For the text-containing cell, return its midpoint in [X, Y] coordinate format. 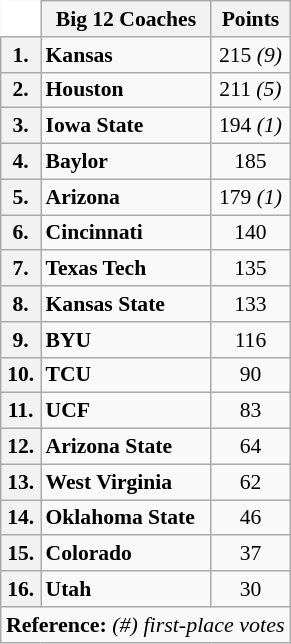
4. [21, 162]
12. [21, 447]
83 [250, 411]
62 [250, 482]
2. [21, 90]
185 [250, 162]
46 [250, 518]
90 [250, 375]
Points [250, 19]
211 (5) [250, 90]
West Virginia [126, 482]
Arizona [126, 197]
140 [250, 233]
Utah [126, 589]
Arizona State [126, 447]
Baylor [126, 162]
BYU [126, 340]
6. [21, 233]
30 [250, 589]
Colorado [126, 554]
Houston [126, 90]
64 [250, 447]
Big 12 Coaches [126, 19]
37 [250, 554]
10. [21, 375]
179 (1) [250, 197]
16. [21, 589]
135 [250, 269]
Reference: (#) first-place votes [146, 625]
TCU [126, 375]
133 [250, 304]
7. [21, 269]
194 (1) [250, 126]
13. [21, 482]
Kansas [126, 55]
1. [21, 55]
3. [21, 126]
11. [21, 411]
8. [21, 304]
Texas Tech [126, 269]
Cincinnati [126, 233]
Kansas State [126, 304]
Iowa State [126, 126]
Oklahoma State [126, 518]
116 [250, 340]
9. [21, 340]
UCF [126, 411]
14. [21, 518]
215 (9) [250, 55]
5. [21, 197]
15. [21, 554]
